Search for the cell housing the specified text and yield its [x, y] center coordinate. 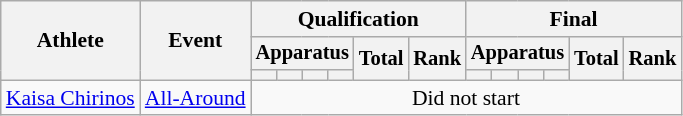
All-Around [196, 98]
Event [196, 40]
Final [574, 19]
Did not start [466, 98]
Qualification [358, 19]
Kaisa Chirinos [70, 98]
Athlete [70, 40]
